Identify which cell holds the provided text, then report its (x, y) central coordinate. 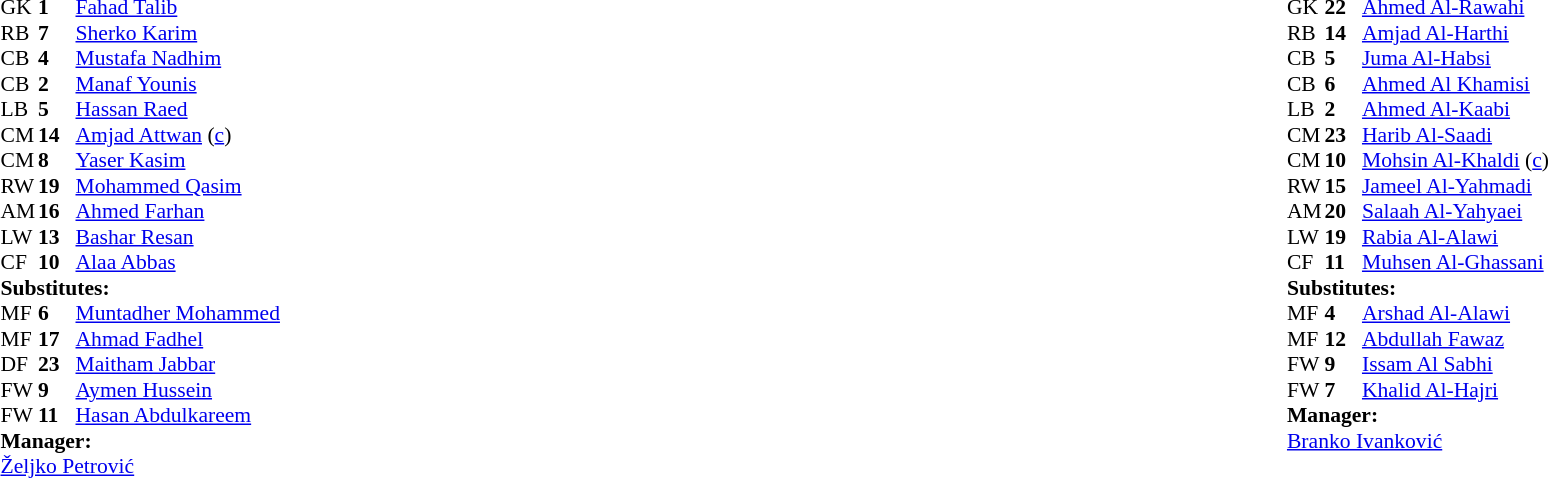
Alaa Abbas (178, 263)
Ahmad Fadhel (178, 339)
Substitutes: (140, 288)
Aymen Hussein (178, 390)
Hasan Abdulkareem (178, 415)
12 (1343, 339)
Yaser Kasim (178, 161)
Mohammed Qasim (178, 186)
17 (57, 339)
20 (1343, 211)
Sherko Karim (178, 33)
Manager: (140, 441)
8 (57, 161)
Ahmed Farhan (178, 211)
Muntadher Mohammed (178, 313)
Bashar Resan (178, 237)
Amjad Attwan (c) (178, 135)
15 (1343, 186)
Hassan Raed (178, 109)
DF (19, 365)
Mustafa Nadhim (178, 59)
13 (57, 237)
Maitham Jabbar (178, 365)
16 (57, 211)
Manaf Younis (178, 84)
